From the cell containing the given text, extract its center point as [X, Y] coordinate. 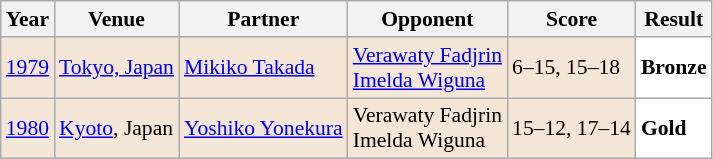
Venue [116, 19]
Result [674, 19]
Partner [264, 19]
Mikiko Takada [264, 68]
Gold [674, 128]
Tokyo, Japan [116, 68]
Opponent [428, 19]
Score [572, 19]
Kyoto, Japan [116, 128]
15–12, 17–14 [572, 128]
1980 [28, 128]
1979 [28, 68]
Bronze [674, 68]
6–15, 15–18 [572, 68]
Year [28, 19]
Yoshiko Yonekura [264, 128]
